For the text-containing cell, return its midpoint in [x, y] coordinate format. 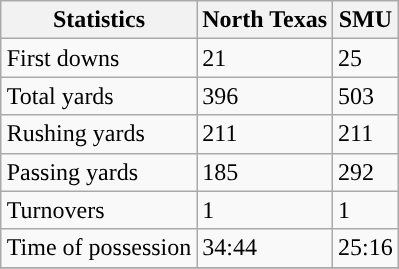
North Texas [265, 20]
21 [265, 58]
185 [265, 172]
First downs [99, 58]
25 [366, 58]
Total yards [99, 96]
SMU [366, 20]
Passing yards [99, 172]
396 [265, 96]
Statistics [99, 20]
503 [366, 96]
Turnovers [99, 210]
34:44 [265, 248]
292 [366, 172]
Time of possession [99, 248]
Rushing yards [99, 134]
25:16 [366, 248]
